Extract the (X, Y) coordinate from the center of the cell holding the provided text.  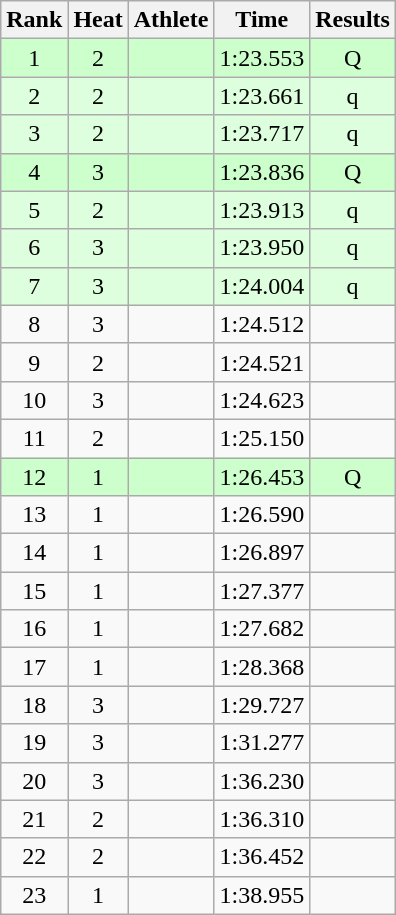
19 (34, 743)
5 (34, 210)
1:23.553 (262, 58)
Heat (98, 20)
Rank (34, 20)
1:27.377 (262, 591)
1:31.277 (262, 743)
10 (34, 400)
1:23.950 (262, 248)
1:26.897 (262, 553)
1:24.512 (262, 324)
1:29.727 (262, 705)
12 (34, 477)
7 (34, 286)
1:23.717 (262, 134)
11 (34, 438)
1:36.310 (262, 819)
1:23.836 (262, 172)
17 (34, 667)
22 (34, 857)
1:26.453 (262, 477)
23 (34, 895)
Time (262, 20)
8 (34, 324)
6 (34, 248)
1:38.955 (262, 895)
1:36.452 (262, 857)
1:26.590 (262, 515)
1:27.682 (262, 629)
16 (34, 629)
Athlete (171, 20)
20 (34, 781)
1:28.368 (262, 667)
1:24.521 (262, 362)
9 (34, 362)
18 (34, 705)
1:24.004 (262, 286)
21 (34, 819)
Results (353, 20)
4 (34, 172)
1:24.623 (262, 400)
1:36.230 (262, 781)
1:23.913 (262, 210)
1:23.661 (262, 96)
14 (34, 553)
1:25.150 (262, 438)
13 (34, 515)
15 (34, 591)
